Determine the (x, y) coordinate at the center of the cell enclosing the given text.  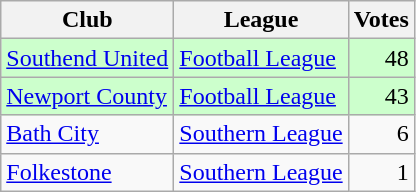
Folkestone (88, 172)
League (261, 20)
Bath City (88, 134)
48 (381, 58)
1 (381, 172)
Club (88, 20)
43 (381, 96)
Votes (381, 20)
Newport County (88, 96)
6 (381, 134)
Southend United (88, 58)
